Search for the cell housing the specified text and yield its [X, Y] center coordinate. 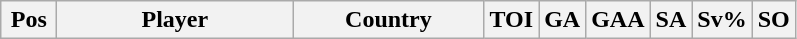
Pos [29, 20]
Player [175, 20]
GAA [618, 20]
TOI [512, 20]
SA [671, 20]
Sv% [722, 20]
GA [562, 20]
SO [774, 20]
Country [388, 20]
